Determine the (X, Y) coordinate at the center of the cell enclosing the given text.  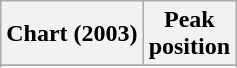
Chart (2003) (72, 34)
Peakposition (189, 34)
